Determine the (x, y) coordinate at the center of the cell enclosing the given text.  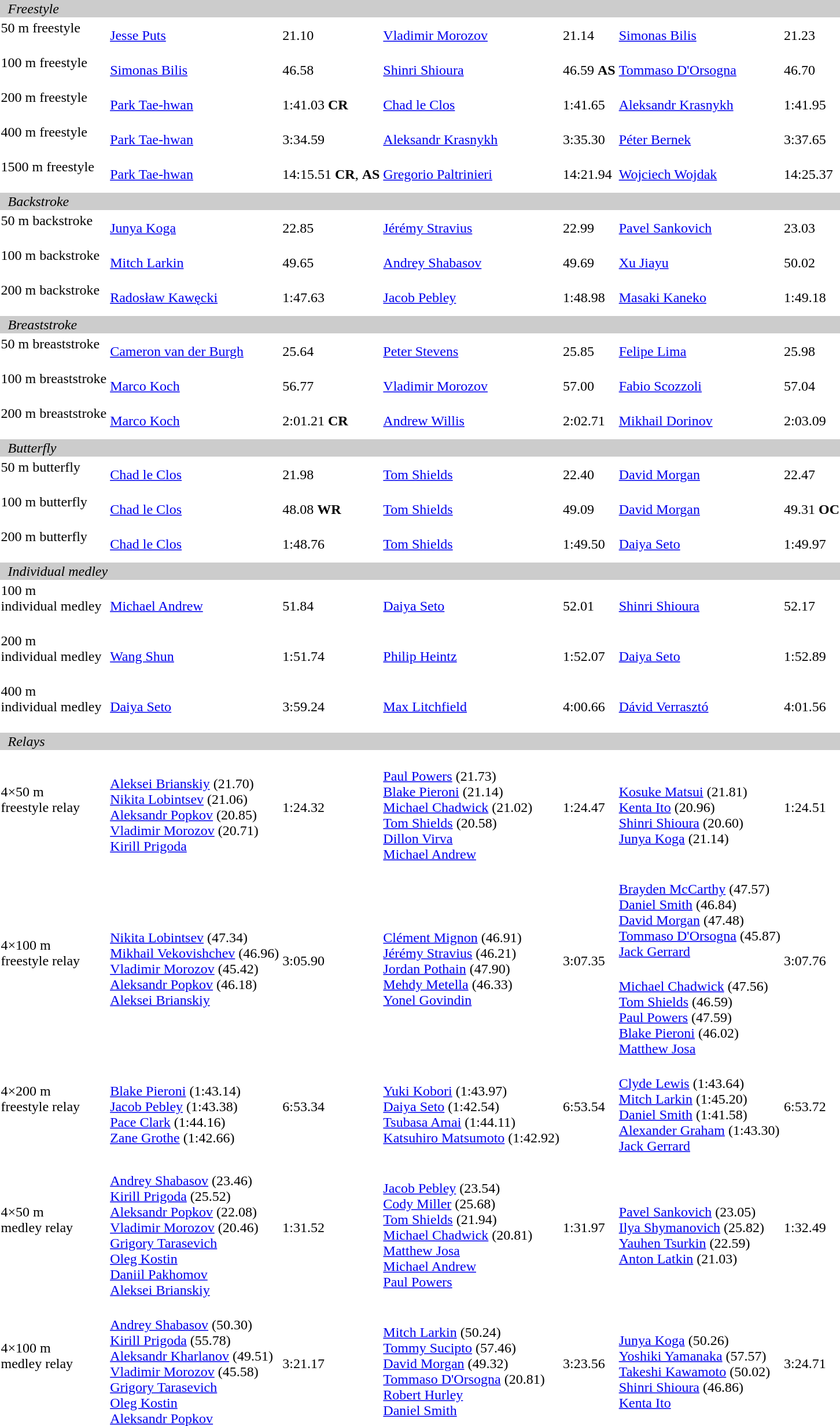
Pavel Sankovich (699, 228)
200 m individual medley (54, 656)
4×50 m freestyle relay (54, 807)
25.98 (811, 352)
14:15.51 CR, AS (331, 175)
6:53.72 (811, 1107)
1:24.32 (331, 807)
1:31.52 (331, 1227)
14:25.37 (811, 175)
50.02 (811, 263)
22.85 (331, 228)
4×200 m freestyle relay (54, 1107)
22.47 (811, 475)
46.59 AS (590, 71)
Cameron van der Burgh (194, 352)
1:24.47 (590, 807)
1:49.18 (811, 297)
100 m individual medley (54, 606)
1:51.74 (331, 656)
Brayden McCarthy (47.57)Daniel Smith (46.84)David Morgan (47.48)Tommaso D'Orsogna (45.87)Jack Gerrard (699, 912)
1:48.98 (590, 297)
100 m freestyle (54, 71)
Paul Powers (21.73)Blake Pieroni (21.14)Michael Chadwick (21.02)Tom Shields (20.58)Dillon VirvaMichael Andrew (471, 807)
50 m freestyle (54, 36)
3:34.59 (331, 140)
51.84 (331, 606)
400 m individual medley (54, 707)
4:01.56 (811, 707)
1:32.49 (811, 1227)
Clyde Lewis (1:43.64)Mitch Larkin (1:45.20)Daniel Smith (1:41.58)Alexander Graham (1:43.30)Jack Gerrard (699, 1107)
1:52.07 (590, 656)
Clément Mignon (46.91)Jérémy Stravius (46.21)Jordan Pothain (47.90)Mehdy Metella (46.33)Yonel Govindin (471, 961)
21.14 (590, 36)
6:53.54 (590, 1107)
Tommaso D'Orsogna (699, 71)
1:52.89 (811, 656)
57.04 (811, 387)
Kosuke Matsui (21.81)Kenta Ito (20.96)Shinri Shioura (20.60)Junya Koga (21.14) (699, 807)
6:53.34 (331, 1107)
Philip Heintz (471, 656)
Relays (420, 741)
Breaststroke (420, 325)
46.58 (331, 71)
21.98 (331, 475)
57.00 (590, 387)
200 m butterfly (54, 544)
Andrey Shabasov (471, 263)
Butterfly (420, 448)
Max Litchfield (471, 707)
Pavel Sankovich (23.05)Ilya Shymanovich (25.82)Yauhen Tsurkin (22.59)Anton Latkin (21.03) (699, 1227)
Junya Koga (194, 228)
Jacob Pebley (471, 297)
56.77 (331, 387)
1:41.95 (811, 105)
100 m butterfly (54, 509)
Individual medley (420, 571)
Felipe Lima (699, 352)
49.65 (331, 263)
Jacob Pebley (23.54)Cody Miller (25.68)Tom Shields (21.94)Michael Chadwick (20.81)Matthew JosaMichael AndrewPaul Powers (471, 1227)
Wojciech Wojdak (699, 175)
Blake Pieroni (1:43.14)Jacob Pebley (1:43.38)Pace Clark (1:44.16)Zane Grothe (1:42.66) (194, 1107)
Yuki Kobori (1:43.97)Daiya Seto (1:42.54)Tsubasa Amai (1:44.11)Katsuhiro Matsumoto (1:42.92) (471, 1107)
Wang Shun (194, 656)
100 m breaststroke (54, 387)
Michael Andrew (194, 606)
23.03 (811, 228)
1:48.76 (331, 544)
50 m butterfly (54, 475)
Freestyle (420, 9)
46.70 (811, 71)
22.99 (590, 228)
Mikhail Dorinov (699, 421)
Masaki Kaneko (699, 297)
4:00.66 (590, 707)
25.64 (331, 352)
200 m freestyle (54, 105)
2:01.21 CR (331, 421)
1:24.51 (811, 807)
Gregorio Paltrinieri (471, 175)
1:31.97 (590, 1227)
1:49.97 (811, 544)
1:49.50 (590, 544)
3:07.76 (811, 961)
3:37.65 (811, 140)
Aleksei Brianskiy (21.70)Nikita Lobintsev (21.06)Aleksandr Popkov (20.85)Vladimir Morozov (20.71)Kirill Prigoda (194, 807)
1:41.65 (590, 105)
48.08 WR (331, 509)
200 m breaststroke (54, 421)
14:21.94 (590, 175)
52.01 (590, 606)
1:47.63 (331, 297)
3:59.24 (331, 707)
Radosław Kawęcki (194, 297)
25.85 (590, 352)
52.17 (811, 606)
50 m backstroke (54, 228)
49.69 (590, 263)
21.10 (331, 36)
1500 m freestyle (54, 175)
Mitch Larkin (194, 263)
Fabio Scozzoli (699, 387)
400 m freestyle (54, 140)
200 m backstroke (54, 297)
49.31 OC (811, 509)
Dávid Verrasztó (699, 707)
Andrew Willis (471, 421)
4×100 mfreestyle relay (54, 961)
Xu Jiayu (699, 263)
100 m backstroke (54, 263)
21.23 (811, 36)
Jesse Puts (194, 36)
2:03.09 (811, 421)
50 m breaststroke (54, 352)
2:02.71 (590, 421)
Jérémy Stravius (471, 228)
49.09 (590, 509)
Backstroke (420, 201)
4×50 m medley relay (54, 1227)
Peter Stevens (471, 352)
1:41.03 CR (331, 105)
Michael Chadwick (47.56)Tom Shields (46.59)Paul Powers (47.59)Blake Pieroni (46.02)Matthew Josa (699, 1009)
3:35.30 (590, 140)
Nikita Lobintsev (47.34)Mikhail Vekovishchev (46.96)Vladimir Morozov (45.42)Aleksandr Popkov (46.18)Aleksei Brianskiy (194, 961)
3:05.90 (331, 961)
Péter Bernek (699, 140)
22.40 (590, 475)
3:07.35 (590, 961)
